Scan for the cell matching the given text and deliver its [x, y] coordinate at center. 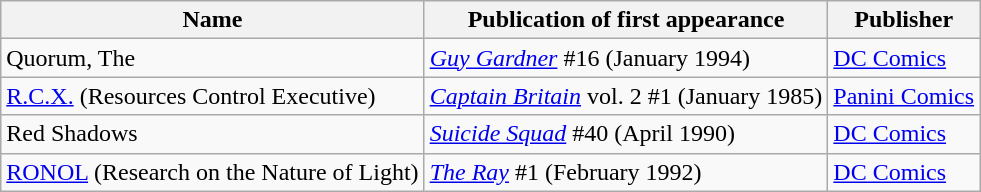
The Ray #1 (February 1992) [626, 172]
Red Shadows [212, 134]
Quorum, The [212, 58]
R.C.X. (Resources Control Executive) [212, 96]
Guy Gardner #16 (January 1994) [626, 58]
Captain Britain vol. 2 #1 (January 1985) [626, 96]
Publication of first appearance [626, 20]
Publisher [904, 20]
Panini Comics [904, 96]
Name [212, 20]
Suicide Squad #40 (April 1990) [626, 134]
RONOL (Research on the Nature of Light) [212, 172]
